Return [X, Y] of the center of cell containing provided text 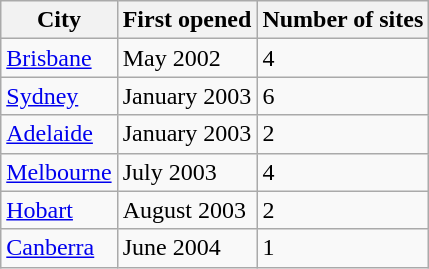
Brisbane [59, 58]
First opened [187, 20]
June 2004 [187, 248]
Number of sites [343, 20]
6 [343, 96]
Sydney [59, 96]
Adelaide [59, 134]
City [59, 20]
Melbourne [59, 172]
May 2002 [187, 58]
July 2003 [187, 172]
1 [343, 248]
Canberra [59, 248]
Hobart [59, 210]
August 2003 [187, 210]
